Determine the (x, y) coordinate at the center of the cell enclosing the given text.  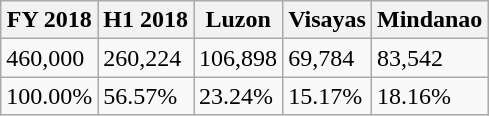
H1 2018 (146, 20)
Mindanao (429, 20)
56.57% (146, 96)
460,000 (50, 58)
260,224 (146, 58)
Luzon (238, 20)
18.16% (429, 96)
83,542 (429, 58)
15.17% (328, 96)
100.00% (50, 96)
23.24% (238, 96)
Visayas (328, 20)
FY 2018 (50, 20)
106,898 (238, 58)
69,784 (328, 58)
